For the text-containing cell, return its midpoint in [X, Y] coordinate format. 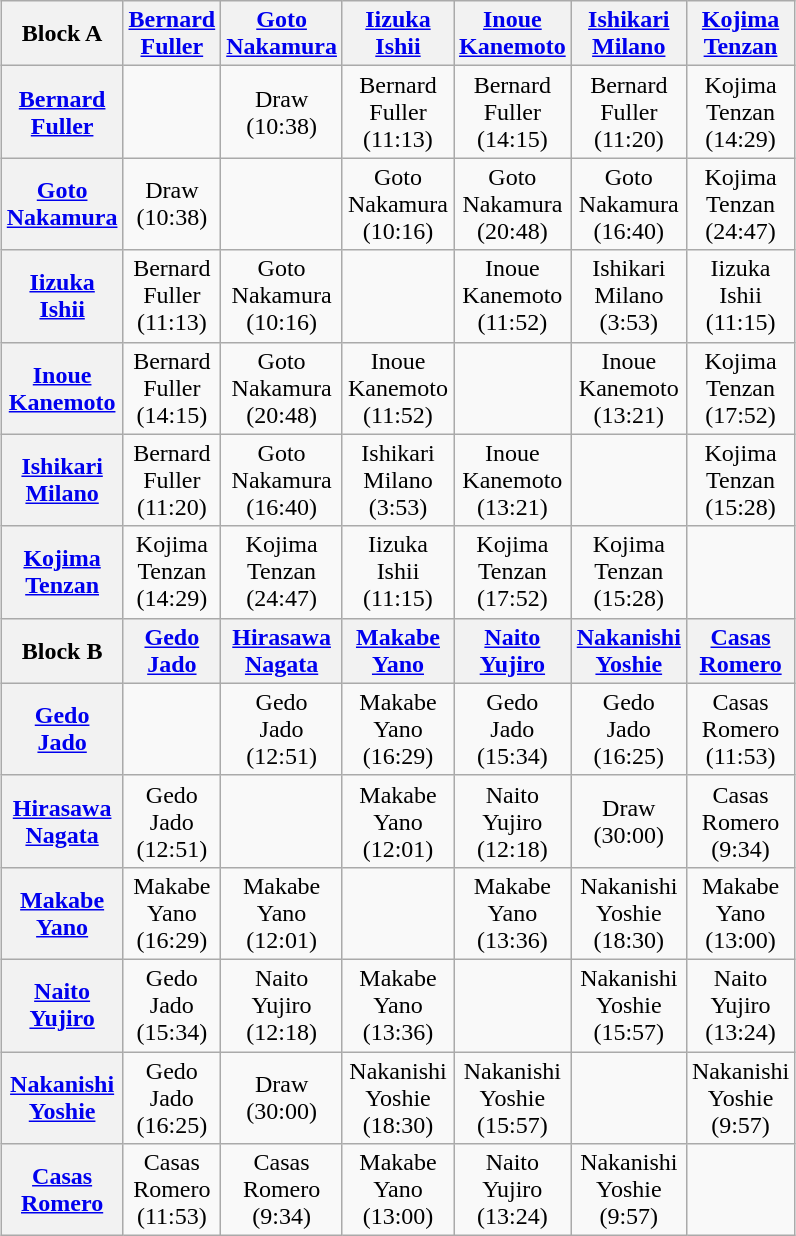
Block A [62, 34]
Block B [62, 650]
